From the cell containing the given text, extract its center point as (X, Y) coordinate. 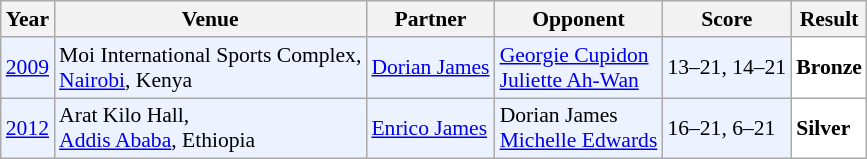
Enrico James (430, 128)
Venue (210, 19)
13–21, 14–21 (726, 68)
2012 (28, 128)
Opponent (579, 19)
Moi International Sports Complex,Nairobi, Kenya (210, 68)
Arat Kilo Hall,Addis Ababa, Ethiopia (210, 128)
Dorian James (430, 68)
Partner (430, 19)
Year (28, 19)
Score (726, 19)
Georgie Cupidon Juliette Ah-Wan (579, 68)
16–21, 6–21 (726, 128)
Bronze (829, 68)
Dorian James Michelle Edwards (579, 128)
2009 (28, 68)
Silver (829, 128)
Result (829, 19)
